Output the [x, y] coordinate of the center of the cell containing the given text.  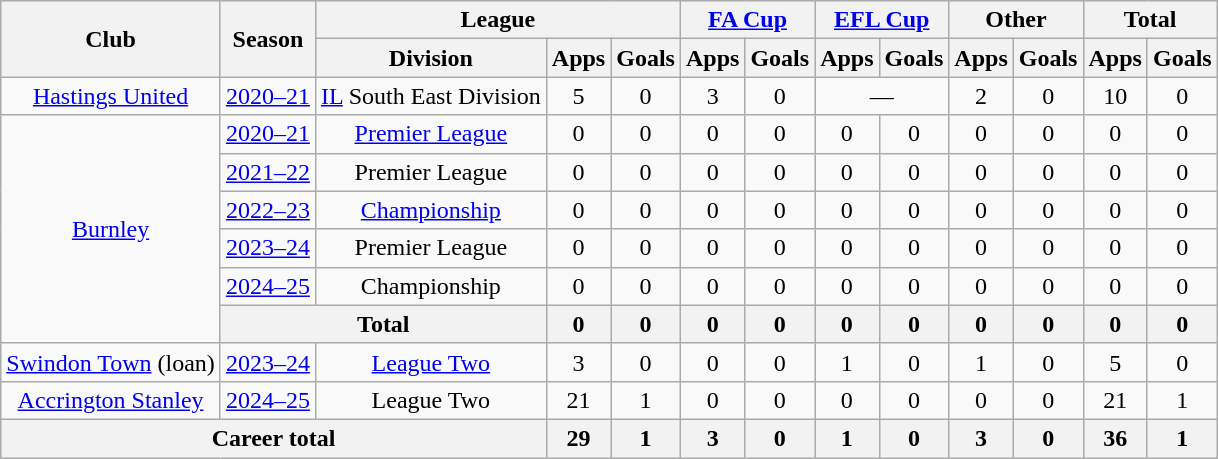
Club [111, 39]
EFL Cup [882, 20]
Season [268, 39]
IL South East Division [430, 96]
2021–22 [268, 172]
29 [578, 438]
2 [981, 96]
Hastings United [111, 96]
10 [1115, 96]
Other [1016, 20]
— [882, 96]
36 [1115, 438]
FA Cup [747, 20]
Burnley [111, 229]
Division [430, 58]
League [498, 20]
2022–23 [268, 210]
Swindon Town (loan) [111, 362]
Career total [274, 438]
Accrington Stanley [111, 400]
